Capture the cell that displays the provided text and extract its (x, y) central coordinate. 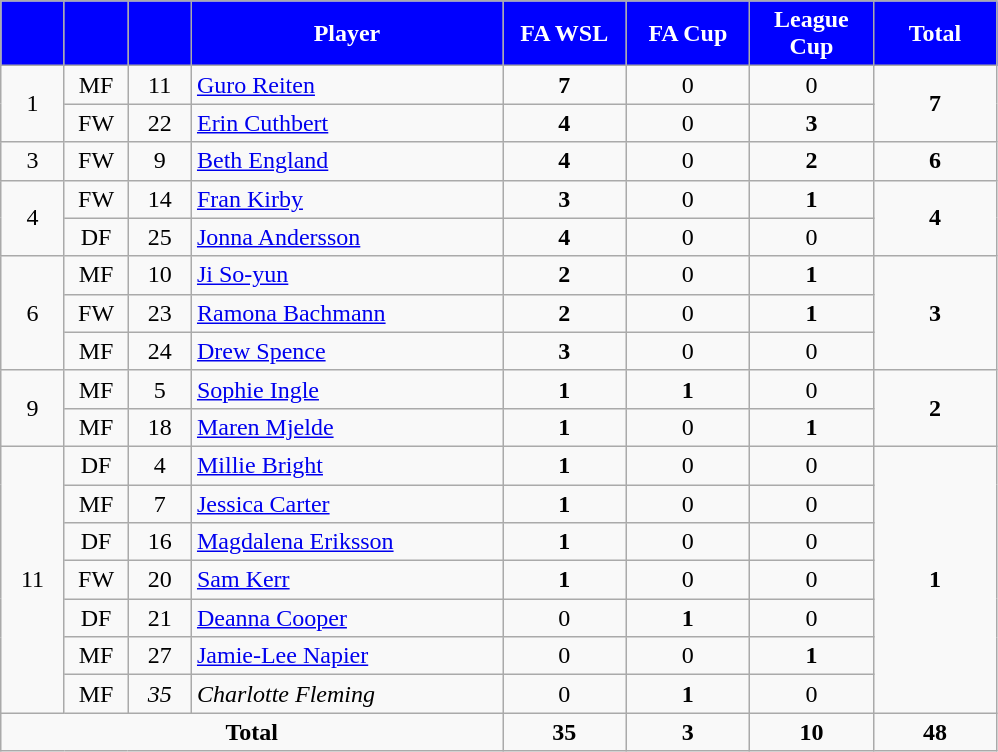
Magdalena Eriksson (346, 542)
27 (160, 656)
Fran Kirby (346, 199)
FA Cup (688, 34)
League Cup (812, 34)
22 (160, 123)
Erin Cuthbert (346, 123)
Charlotte Fleming (346, 694)
Ramona Bachmann (346, 313)
Sam Kerr (346, 580)
Ji So-yun (346, 275)
Jamie-Lee Napier (346, 656)
20 (160, 580)
21 (160, 618)
16 (160, 542)
Sophie Ingle (346, 389)
Jessica Carter (346, 503)
18 (160, 427)
25 (160, 237)
Drew Spence (346, 351)
24 (160, 351)
Jonna Andersson (346, 237)
Player (346, 34)
48 (935, 732)
Maren Mjelde (346, 427)
Beth England (346, 161)
Guro Reiten (346, 85)
23 (160, 313)
5 (160, 389)
FA WSL (564, 34)
Millie Bright (346, 465)
Deanna Cooper (346, 618)
14 (160, 199)
